Detect which cell encompasses the target text, then output its [X, Y] center coordinate. 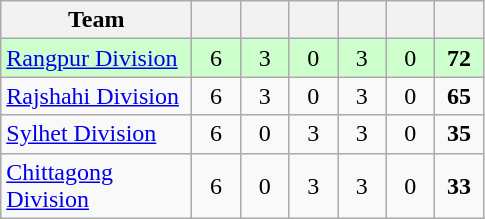
72 [460, 58]
33 [460, 186]
Team [96, 20]
Rajshahi Division [96, 96]
Rangpur Division [96, 58]
65 [460, 96]
35 [460, 134]
Chittagong Division [96, 186]
Sylhet Division [96, 134]
